Capture the cell that displays the provided text and extract its [x, y] central coordinate. 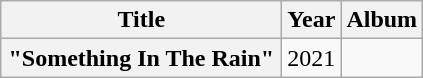
Title [142, 20]
Year [312, 20]
Album [382, 20]
2021 [312, 58]
"Something In The Rain" [142, 58]
